Capture the cell that displays the provided text and extract its (X, Y) central coordinate. 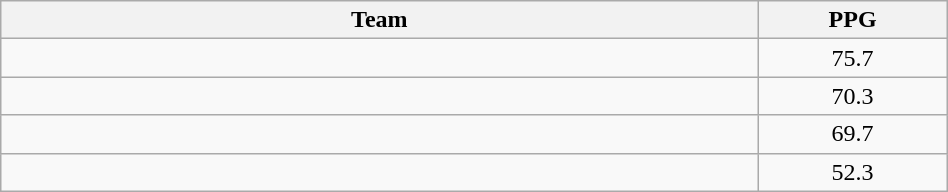
75.7 (852, 58)
PPG (852, 20)
52.3 (852, 172)
Team (380, 20)
70.3 (852, 96)
69.7 (852, 134)
